Scan for the cell matching the given text and deliver its [X, Y] coordinate at center. 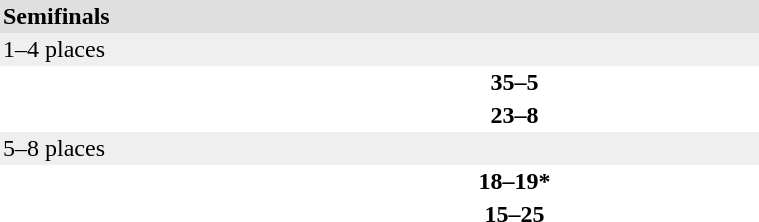
23–8 [514, 116]
5–8 places [379, 148]
35–5 [514, 82]
1–4 places [379, 50]
18–19* [514, 182]
Semifinals [379, 16]
